For the text-containing cell, return its midpoint in [x, y] coordinate format. 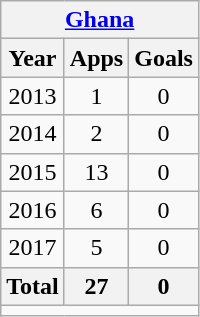
Ghana [100, 20]
1 [96, 96]
2 [96, 134]
6 [96, 210]
2014 [33, 134]
2013 [33, 96]
Year [33, 58]
2017 [33, 248]
Total [33, 286]
5 [96, 248]
Apps [96, 58]
Goals [164, 58]
2015 [33, 172]
27 [96, 286]
13 [96, 172]
2016 [33, 210]
